Provide the (x, y) coordinate of the cell's center where the given text is located.  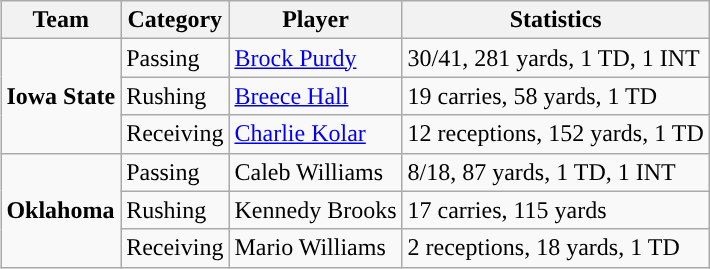
Team (61, 20)
8/18, 87 yards, 1 TD, 1 INT (556, 172)
30/41, 281 yards, 1 TD, 1 INT (556, 58)
12 receptions, 152 yards, 1 TD (556, 134)
Player (316, 20)
Category (175, 20)
17 carries, 115 yards (556, 210)
2 receptions, 18 yards, 1 TD (556, 248)
Iowa State (61, 96)
Caleb Williams (316, 172)
Brock Purdy (316, 58)
19 carries, 58 yards, 1 TD (556, 96)
Breece Hall (316, 96)
Kennedy Brooks (316, 210)
Charlie Kolar (316, 134)
Oklahoma (61, 210)
Mario Williams (316, 248)
Statistics (556, 20)
